Output the [x, y] coordinate of the center of the cell containing the given text.  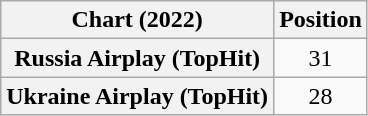
Position [321, 20]
Ukraine Airplay (TopHit) [138, 96]
31 [321, 58]
28 [321, 96]
Russia Airplay (TopHit) [138, 58]
Chart (2022) [138, 20]
